Search for the cell housing the specified text and yield its (X, Y) center coordinate. 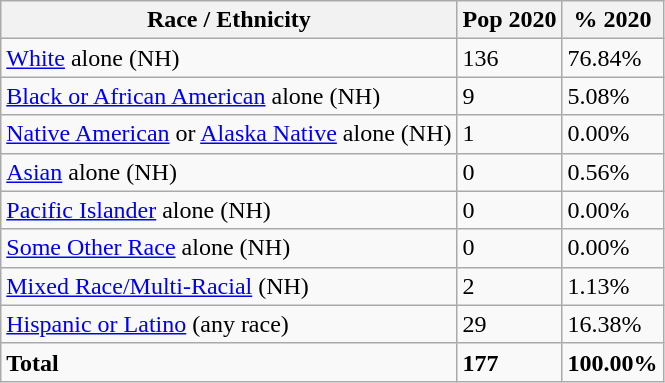
Black or African American alone (NH) (229, 96)
1 (510, 134)
0.56% (612, 172)
100.00% (612, 362)
177 (510, 362)
2 (510, 286)
% 2020 (612, 20)
136 (510, 58)
White alone (NH) (229, 58)
1.13% (612, 286)
Race / Ethnicity (229, 20)
Pop 2020 (510, 20)
Native American or Alaska Native alone (NH) (229, 134)
Some Other Race alone (NH) (229, 248)
16.38% (612, 324)
Total (229, 362)
5.08% (612, 96)
Asian alone (NH) (229, 172)
9 (510, 96)
29 (510, 324)
Mixed Race/Multi-Racial (NH) (229, 286)
Pacific Islander alone (NH) (229, 210)
76.84% (612, 58)
Hispanic or Latino (any race) (229, 324)
